Scan for the cell matching the given text and deliver its [X, Y] coordinate at center. 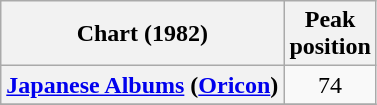
74 [330, 85]
Peakposition [330, 34]
Chart (1982) [142, 34]
Japanese Albums (Oricon) [142, 85]
